Extract the [X, Y] coordinate from the center of the cell holding the provided text.  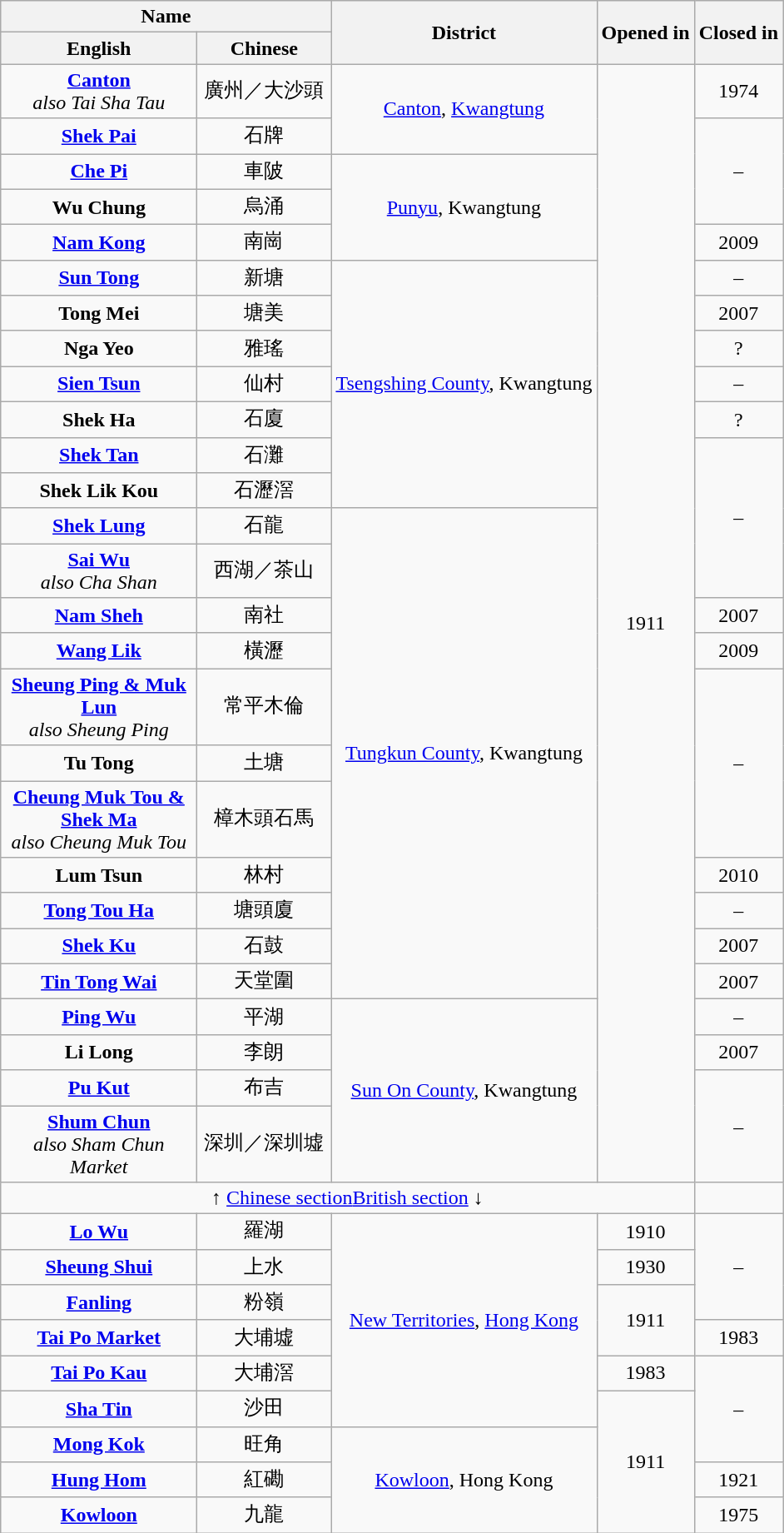
Li Long [99, 1053]
Sien Tsun [99, 385]
New Territories, Hong Kong [464, 1321]
沙田 [265, 1409]
Shek Pai [99, 137]
樟木頭石馬 [265, 819]
李朗 [265, 1053]
平湖 [265, 1018]
土塘 [265, 763]
深圳／深圳墟 [265, 1144]
Hung Hom [99, 1481]
Ping Wu [99, 1018]
Nam Sheh [99, 616]
Tai Po Market [99, 1337]
上水 [265, 1267]
1975 [738, 1516]
石灘 [265, 455]
District [464, 32]
Shek Ha [99, 420]
Shek Lung [99, 526]
Shum Chunalso Sham Chun Market [99, 1144]
石廈 [265, 420]
Sheung Shui [99, 1267]
Shek Ku [99, 946]
Mong Kok [99, 1444]
雅瑤 [265, 348]
塘美 [265, 313]
1921 [738, 1481]
Pu Kut [99, 1088]
Canton, Kwangtung [464, 109]
橫瀝 [265, 651]
大埔墟 [265, 1337]
石龍 [265, 526]
Kowloon, Hong Kong [464, 1480]
Wu Chung [99, 207]
廣州／大沙頭 [265, 92]
塘頭廈 [265, 911]
↑ Chinese sectionBritish section ↓ [348, 1198]
Lo Wu [99, 1232]
羅湖 [265, 1232]
烏涌 [265, 207]
天堂圍 [265, 981]
Chinese [265, 48]
林村 [265, 876]
Tu Tong [99, 763]
Wang Lik [99, 651]
Sai Wu also Cha Shan [99, 571]
布吉 [265, 1088]
大埔滘 [265, 1374]
Sun Tong [99, 278]
車陂 [265, 172]
Nam Kong [99, 243]
Kowloon [99, 1516]
石瀝滘 [265, 491]
Punyu, Kwangtung [464, 207]
Tin Tong Wai [99, 981]
石牌 [265, 137]
九龍 [265, 1516]
Sun On County, Kwangtung [464, 1091]
南崗 [265, 243]
Name [166, 17]
Cheung Muk Tou & Shek Maalso Cheung Muk Tou [99, 819]
仙村 [265, 385]
2010 [738, 876]
Tong Mei [99, 313]
Fanling [99, 1302]
Shek Tan [99, 455]
1910 [646, 1232]
English [99, 48]
Che Pi [99, 172]
新塘 [265, 278]
Tong Tou Ha [99, 911]
1930 [646, 1267]
Tungkun County, Kwangtung [464, 754]
Closed in [738, 32]
Sheung Ping & Muk Lunalso Sheung Ping [99, 707]
Cantonalso Tai Sha Tau [99, 92]
Lum Tsun [99, 876]
南社 [265, 616]
旺角 [265, 1444]
1974 [738, 92]
Tai Po Kau [99, 1374]
西湖／茶山 [265, 571]
紅磡 [265, 1481]
常平木倫 [265, 707]
Opened in [646, 32]
粉嶺 [265, 1302]
Sha Tin [99, 1409]
Tsengshing County, Kwangtung [464, 384]
Nga Yeo [99, 348]
石鼓 [265, 946]
Shek Lik Kou [99, 491]
